Provide the (x, y) coordinate of the cell's center where the given text is located.  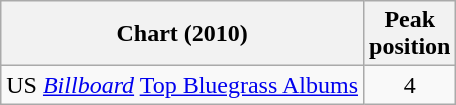
4 (410, 85)
US Billboard Top Bluegrass Albums (182, 85)
Chart (2010) (182, 34)
Peakposition (410, 34)
